Extract the (X, Y) coordinate from the center of the cell holding the provided text.  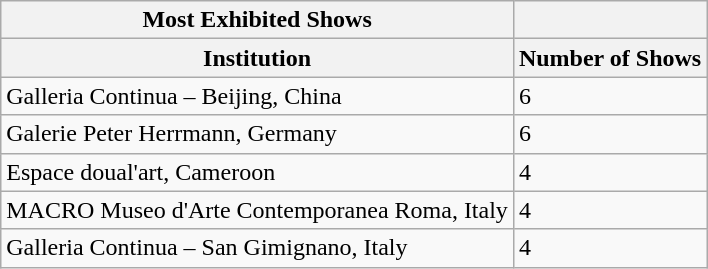
Galerie Peter Herrmann, Germany (258, 134)
MACRO Museo d'Arte Contemporanea Roma, Italy (258, 210)
Galleria Continua – San Gimignano, Italy (258, 248)
Number of Shows (610, 58)
Most Exhibited Shows (258, 20)
Institution (258, 58)
Galleria Continua – Beijing, China (258, 96)
Espace doual'art, Cameroon (258, 172)
